Identify which cell holds the provided text, then report its [X, Y] central coordinate. 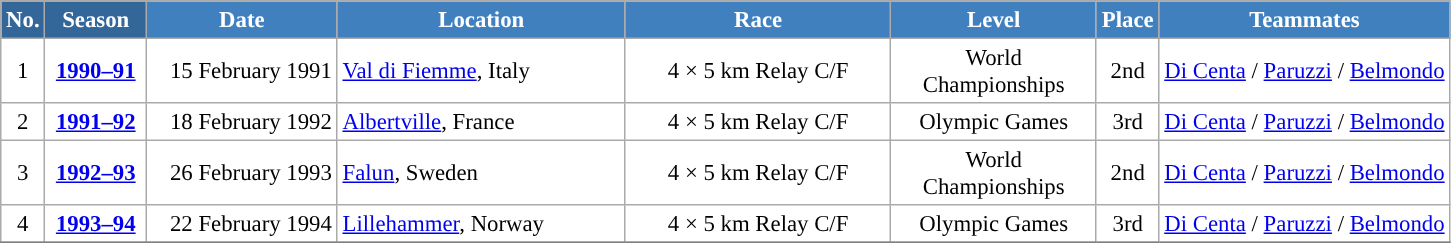
1990–91 [96, 72]
Falun, Sweden [481, 174]
1992–93 [96, 174]
3 [23, 174]
Albertville, France [481, 122]
Val di Fiemme, Italy [481, 72]
26 February 1993 [242, 174]
Race [758, 20]
Teammates [1304, 20]
22 February 1994 [242, 224]
No. [23, 20]
4 [23, 224]
Level [994, 20]
Date [242, 20]
1993–94 [96, 224]
Lillehammer, Norway [481, 224]
18 February 1992 [242, 122]
Place [1127, 20]
2 [23, 122]
Season [96, 20]
Location [481, 20]
1 [23, 72]
1991–92 [96, 122]
15 February 1991 [242, 72]
